Detect which cell encompasses the target text, then output its (x, y) center coordinate. 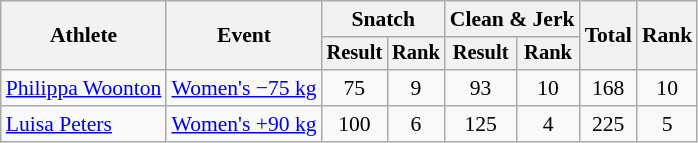
5 (668, 124)
4 (548, 124)
225 (608, 124)
6 (416, 124)
Women's −75 kg (244, 88)
93 (481, 88)
Snatch (384, 19)
168 (608, 88)
Clean & Jerk (512, 19)
Women's +90 kg (244, 124)
125 (481, 124)
9 (416, 88)
Philippa Woonton (84, 88)
Athlete (84, 36)
100 (355, 124)
Luisa Peters (84, 124)
75 (355, 88)
Event (244, 36)
Total (608, 36)
